Provide the [X, Y] coordinate of the cell's center where the given text is located.  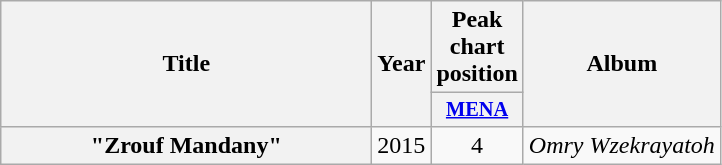
MENA [477, 110]
2015 [402, 145]
Album [622, 64]
Peak chart position [477, 47]
Omry Wzekrayatoh [622, 145]
"Zrouf Mandany" [186, 145]
4 [477, 145]
Title [186, 64]
Year [402, 64]
